Return [X, Y] of the center of cell containing provided text 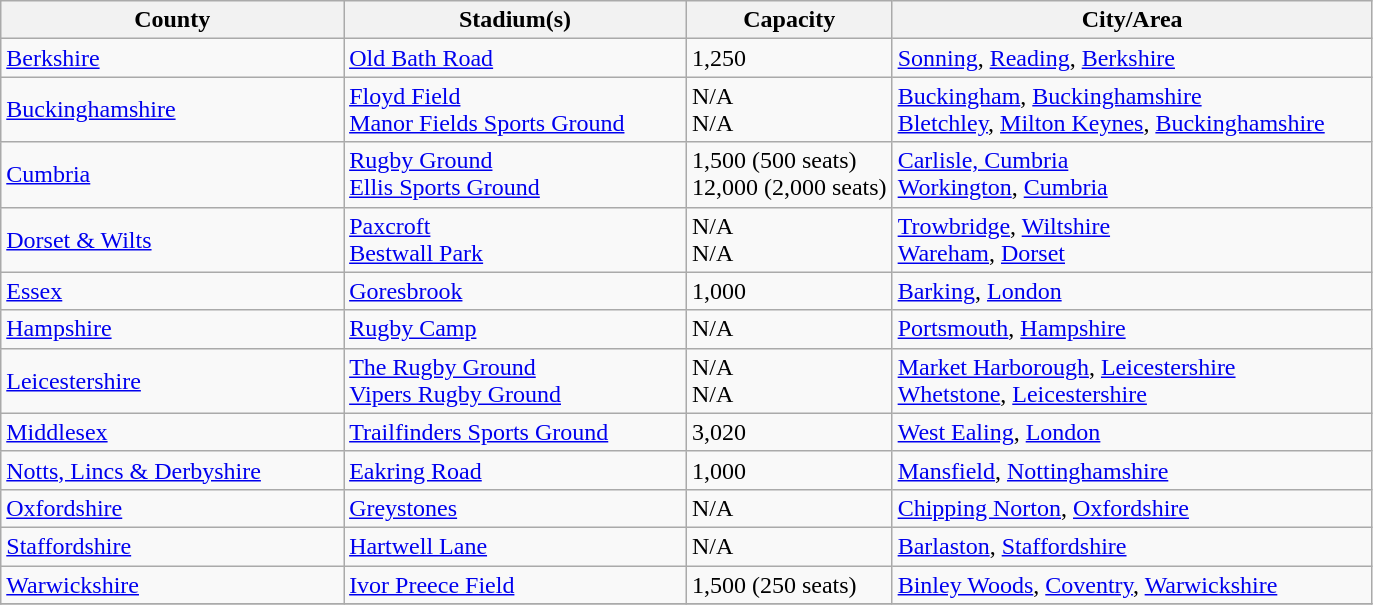
Greystones [516, 508]
Oxfordshire [172, 508]
Buckinghamshire [172, 110]
Hampshire [172, 329]
West Ealing, London [1132, 432]
Buckingham, BuckinghamshireBletchley, Milton Keynes, Buckinghamshire [1132, 110]
Old Bath Road [516, 58]
3,020 [789, 432]
Sonning, Reading, Berkshire [1132, 58]
Essex [172, 291]
Mansfield, Nottinghamshire [1132, 470]
Portsmouth, Hampshire [1132, 329]
Trowbridge, WiltshireWareham, Dorset [1132, 240]
1,500 (250 seats) [789, 585]
Binley Woods, Coventry, Warwickshire [1132, 585]
Floyd FieldManor Fields Sports Ground [516, 110]
Notts, Lincs & Derbyshire [172, 470]
City/Area [1132, 20]
Middlesex [172, 432]
Ivor Preece Field [516, 585]
Leicestershire [172, 380]
Staffordshire [172, 546]
Market Harborough, LeicestershireWhetstone, Leicestershire [1132, 380]
Warwickshire [172, 585]
Chipping Norton, Oxfordshire [1132, 508]
Stadium(s) [516, 20]
Barlaston, Staffordshire [1132, 546]
1,250 [789, 58]
Goresbrook [516, 291]
Dorset & Wilts [172, 240]
The Rugby GroundVipers Rugby Ground [516, 380]
1,500 (500 seats)12,000 (2,000 seats) [789, 174]
Cumbria [172, 174]
Berkshire [172, 58]
Trailfinders Sports Ground [516, 432]
PaxcroftBestwall Park [516, 240]
Eakring Road [516, 470]
Carlisle, CumbriaWorkington, Cumbria [1132, 174]
County [172, 20]
Barking, London [1132, 291]
Hartwell Lane [516, 546]
Rugby GroundEllis Sports Ground [516, 174]
Capacity [789, 20]
Rugby Camp [516, 329]
